Detect which cell encompasses the target text, then output its [X, Y] center coordinate. 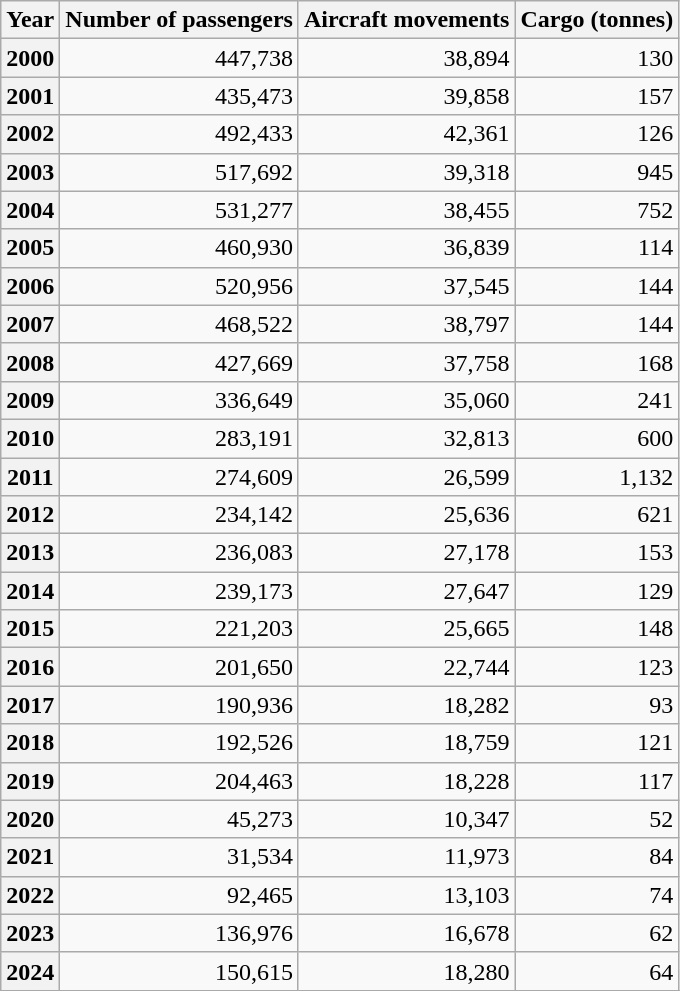
93 [597, 705]
2006 [30, 286]
234,142 [180, 515]
447,738 [180, 58]
74 [597, 895]
752 [597, 210]
25,665 [406, 629]
123 [597, 667]
2023 [30, 933]
2021 [30, 857]
2002 [30, 134]
2014 [30, 591]
2018 [30, 743]
2007 [30, 324]
Number of passengers [180, 20]
2004 [30, 210]
2019 [30, 781]
153 [597, 553]
945 [597, 172]
117 [597, 781]
336,649 [180, 400]
2024 [30, 971]
192,526 [180, 743]
283,191 [180, 438]
62 [597, 933]
22,744 [406, 667]
37,545 [406, 286]
39,318 [406, 172]
92,465 [180, 895]
39,858 [406, 96]
468,522 [180, 324]
11,973 [406, 857]
2015 [30, 629]
2017 [30, 705]
35,060 [406, 400]
136,976 [180, 933]
520,956 [180, 286]
621 [597, 515]
27,178 [406, 553]
18,759 [406, 743]
130 [597, 58]
241 [597, 400]
2009 [30, 400]
492,433 [180, 134]
168 [597, 362]
38,455 [406, 210]
1,132 [597, 477]
2010 [30, 438]
Year [30, 20]
2022 [30, 895]
10,347 [406, 819]
18,280 [406, 971]
36,839 [406, 248]
64 [597, 971]
121 [597, 743]
2000 [30, 58]
42,361 [406, 134]
517,692 [180, 172]
2012 [30, 515]
84 [597, 857]
2016 [30, 667]
38,894 [406, 58]
274,609 [180, 477]
114 [597, 248]
201,650 [180, 667]
31,534 [180, 857]
Cargo (tonnes) [597, 20]
239,173 [180, 591]
129 [597, 591]
221,203 [180, 629]
2001 [30, 96]
16,678 [406, 933]
427,669 [180, 362]
32,813 [406, 438]
236,083 [180, 553]
148 [597, 629]
37,758 [406, 362]
435,473 [180, 96]
150,615 [180, 971]
126 [597, 134]
26,599 [406, 477]
38,797 [406, 324]
157 [597, 96]
25,636 [406, 515]
Aircraft movements [406, 20]
531,277 [180, 210]
2005 [30, 248]
27,647 [406, 591]
2003 [30, 172]
600 [597, 438]
18,282 [406, 705]
204,463 [180, 781]
45,273 [180, 819]
52 [597, 819]
2011 [30, 477]
2008 [30, 362]
190,936 [180, 705]
2013 [30, 553]
2020 [30, 819]
18,228 [406, 781]
460,930 [180, 248]
13,103 [406, 895]
